Determine the [X, Y] coordinate at the center of the cell enclosing the given text.  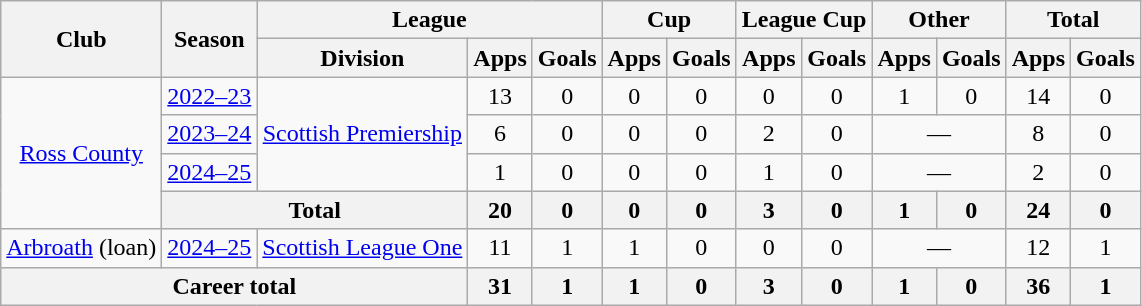
8 [1038, 134]
Club [82, 39]
Other [939, 20]
12 [1038, 248]
Career total [234, 286]
2023–24 [210, 134]
Cup [669, 20]
2022–23 [210, 96]
6 [500, 134]
11 [500, 248]
Ross County [82, 153]
League Cup [804, 20]
31 [500, 286]
36 [1038, 286]
14 [1038, 96]
13 [500, 96]
20 [500, 210]
Scottish League One [362, 248]
League [430, 20]
24 [1038, 210]
Scottish Premiership [362, 134]
Season [210, 39]
Arbroath (loan) [82, 248]
Division [362, 58]
